For the text-containing cell, return its midpoint in [x, y] coordinate format. 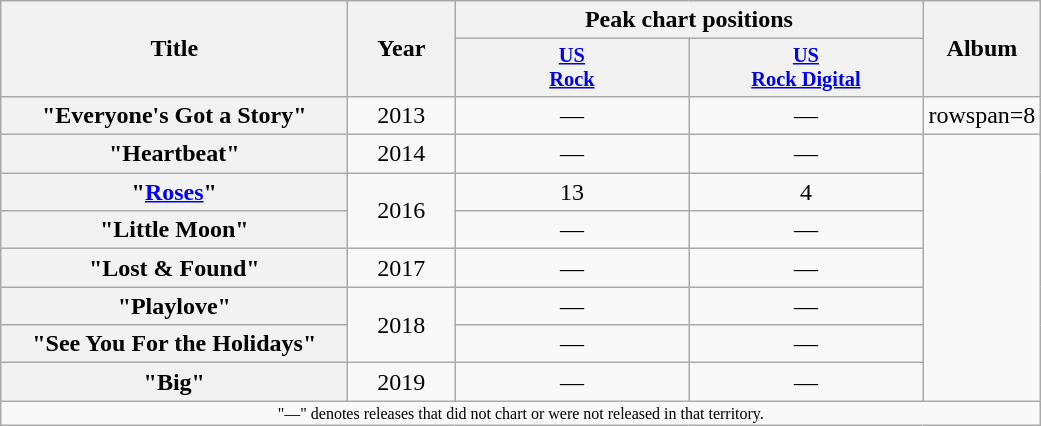
rowspan=8 [982, 115]
2014 [402, 154]
"Heartbeat" [174, 154]
2018 [402, 325]
2019 [402, 382]
"Playlove" [174, 306]
13 [572, 192]
Peak chart positions [689, 20]
"Lost & Found" [174, 268]
USRock [572, 68]
2017 [402, 268]
2013 [402, 115]
2016 [402, 211]
4 [806, 192]
Album [982, 49]
"Big" [174, 382]
"See You For the Holidays" [174, 344]
Year [402, 49]
"—" denotes releases that did not chart or were not released in that territory. [521, 413]
Title [174, 49]
"Everyone's Got a Story" [174, 115]
"Roses" [174, 192]
"Little Moon" [174, 230]
USRock Digital [806, 68]
